Return the (X, Y) coordinate for the center point of the cell that contains the specified text.  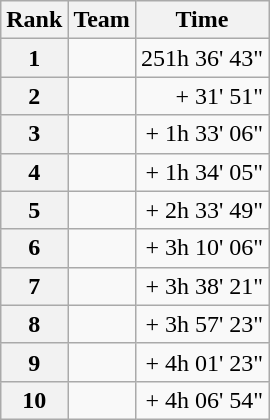
7 (34, 286)
251h 36' 43" (202, 58)
+ 4h 01' 23" (202, 362)
6 (34, 248)
9 (34, 362)
Rank (34, 20)
+ 3h 38' 21" (202, 286)
10 (34, 400)
+ 1h 33' 06" (202, 134)
3 (34, 134)
+ 31' 51" (202, 96)
+ 3h 57' 23" (202, 324)
4 (34, 172)
Time (202, 20)
+ 2h 33' 49" (202, 210)
+ 1h 34' 05" (202, 172)
+ 4h 06' 54" (202, 400)
2 (34, 96)
8 (34, 324)
5 (34, 210)
Team (102, 20)
+ 3h 10' 06" (202, 248)
1 (34, 58)
